Locate the cell with the specified text and output its [X, Y] center coordinate. 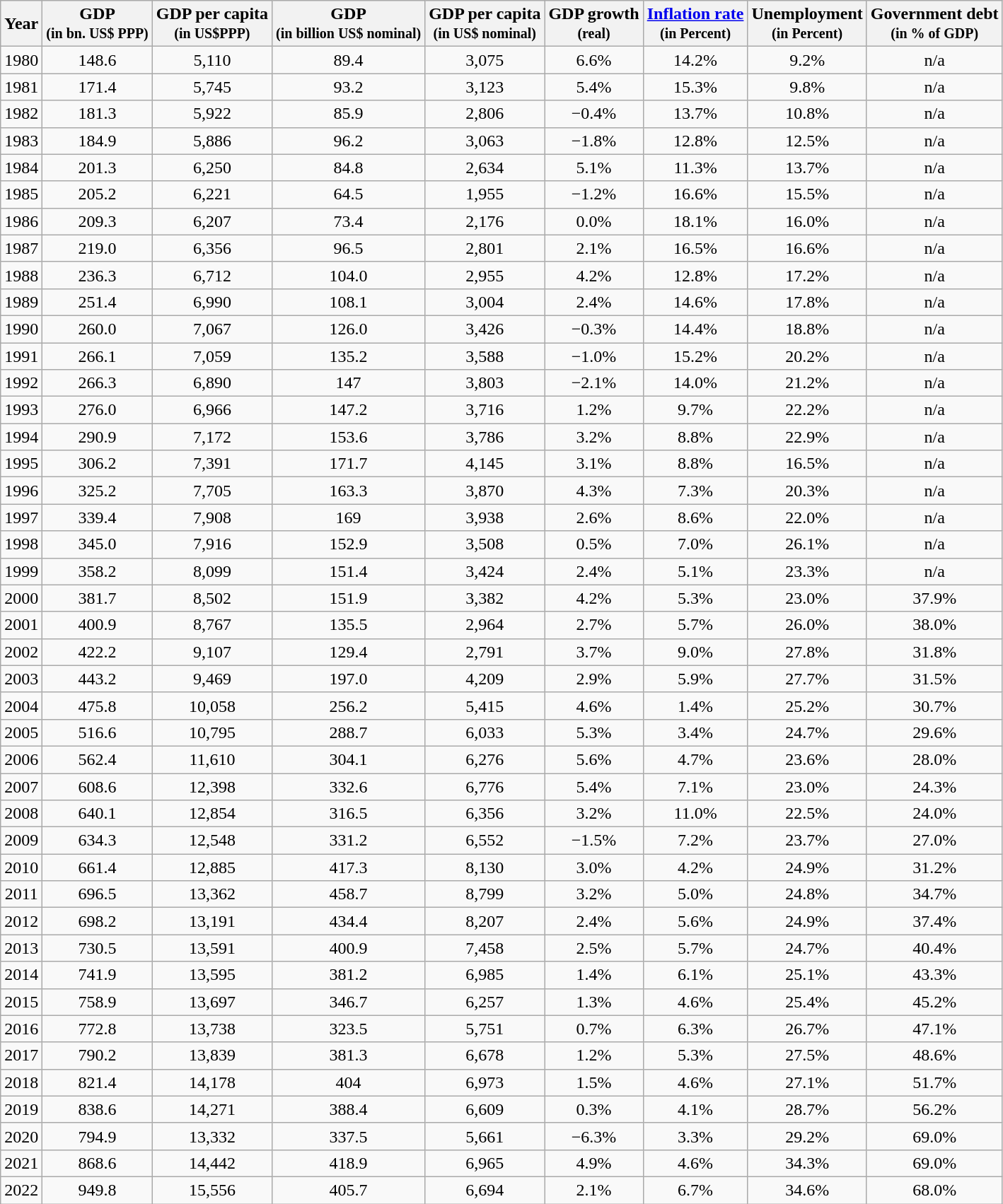
6,552 [485, 841]
12,854 [212, 814]
6.1% [695, 975]
2,964 [485, 625]
14,271 [212, 1109]
8,207 [485, 921]
15.2% [695, 356]
7,705 [212, 491]
16.0% [807, 221]
29.2% [807, 1136]
2019 [21, 1109]
3.3% [695, 1136]
13,362 [212, 894]
219.0 [98, 248]
−0.4% [594, 114]
6.3% [695, 1029]
17.2% [807, 275]
3.1% [594, 464]
3,424 [485, 571]
2020 [21, 1136]
5,415 [485, 706]
27.1% [807, 1082]
40.4% [934, 948]
Unemployment (in Percent) [807, 24]
730.5 [98, 948]
661.4 [98, 867]
6.7% [695, 1190]
1993 [21, 410]
18.1% [695, 221]
1989 [21, 302]
5.0% [695, 894]
2.5% [594, 948]
GDP growth(real) [594, 24]
205.2 [98, 194]
−1.2% [594, 194]
43.3% [934, 975]
24.8% [807, 894]
2015 [21, 1002]
209.3 [98, 221]
337.5 [349, 1136]
9.7% [695, 410]
13,595 [212, 975]
34.3% [807, 1163]
27.5% [807, 1056]
7,172 [212, 437]
47.1% [934, 1029]
2013 [21, 948]
GDP(in billion US$ nominal) [349, 24]
84.8 [349, 168]
1984 [21, 168]
5,110 [212, 60]
5.9% [695, 679]
GDP per capita(in US$ nominal) [485, 24]
331.2 [349, 841]
6,678 [485, 1056]
418.9 [349, 1163]
25.4% [807, 1002]
7,908 [212, 518]
2012 [21, 921]
3,938 [485, 518]
741.9 [98, 975]
7.2% [695, 841]
12,548 [212, 841]
13,697 [212, 1002]
3.0% [594, 867]
290.9 [98, 437]
96.2 [349, 141]
5,886 [212, 141]
1982 [21, 114]
0.0% [594, 221]
23.6% [807, 759]
2007 [21, 787]
3,382 [485, 598]
152.9 [349, 544]
2021 [21, 1163]
6,033 [485, 732]
2001 [21, 625]
197.0 [349, 679]
15,556 [212, 1190]
381.7 [98, 598]
3,508 [485, 544]
516.6 [98, 732]
2022 [21, 1190]
323.5 [349, 1029]
1991 [21, 356]
1996 [21, 491]
7,391 [212, 464]
1980 [21, 60]
1994 [21, 437]
1986 [21, 221]
37.9% [934, 598]
949.8 [98, 1190]
8.6% [695, 518]
6,694 [485, 1190]
29.6% [934, 732]
37.4% [934, 921]
1,955 [485, 194]
9,107 [212, 652]
7.1% [695, 787]
2,955 [485, 275]
0.5% [594, 544]
381.3 [349, 1056]
−0.3% [594, 329]
6,250 [212, 168]
10,058 [212, 706]
2,791 [485, 652]
758.9 [98, 1002]
7.3% [695, 491]
135.5 [349, 625]
266.3 [98, 383]
345.0 [98, 544]
1995 [21, 464]
2009 [21, 841]
4.9% [594, 1163]
304.1 [349, 759]
2014 [21, 975]
20.3% [807, 491]
13,332 [212, 1136]
9.8% [807, 87]
2,801 [485, 248]
148.6 [98, 60]
2004 [21, 706]
8,799 [485, 894]
−1.8% [594, 141]
31.5% [934, 679]
381.2 [349, 975]
1981 [21, 87]
−2.1% [594, 383]
405.7 [349, 1190]
73.4 [349, 221]
6,990 [212, 302]
1985 [21, 194]
6,257 [485, 1002]
9,469 [212, 679]
6,276 [485, 759]
31.8% [934, 652]
868.6 [98, 1163]
181.3 [98, 114]
0.3% [594, 1109]
358.2 [98, 571]
4.1% [695, 1109]
23.7% [807, 841]
171.4 [98, 87]
56.2% [934, 1109]
13,591 [212, 948]
260.0 [98, 329]
17.8% [807, 302]
1998 [21, 544]
266.1 [98, 356]
6,207 [212, 221]
9.2% [807, 60]
−1.5% [594, 841]
6,712 [212, 275]
2,176 [485, 221]
5,661 [485, 1136]
7.0% [695, 544]
48.6% [934, 1056]
236.3 [98, 275]
14,178 [212, 1082]
1.5% [594, 1082]
26.0% [807, 625]
3,588 [485, 356]
34.7% [934, 894]
201.3 [98, 168]
1988 [21, 275]
25.2% [807, 706]
4,209 [485, 679]
4.7% [695, 759]
18.8% [807, 329]
2,806 [485, 114]
790.2 [98, 1056]
5,922 [212, 114]
3,716 [485, 410]
3.7% [594, 652]
184.9 [98, 141]
10,795 [212, 732]
171.7 [349, 464]
821.4 [98, 1082]
2017 [21, 1056]
51.7% [934, 1082]
93.2 [349, 87]
14.6% [695, 302]
417.3 [349, 867]
23.3% [807, 571]
89.4 [349, 60]
6,890 [212, 383]
9.0% [695, 652]
1999 [21, 571]
12,398 [212, 787]
838.6 [98, 1109]
696.5 [98, 894]
404 [349, 1082]
772.8 [98, 1029]
20.2% [807, 356]
2002 [21, 652]
6,221 [212, 194]
85.9 [349, 114]
28.0% [934, 759]
2000 [21, 598]
Year [21, 24]
5,745 [212, 87]
2010 [21, 867]
316.5 [349, 814]
68.0% [934, 1190]
22.2% [807, 410]
15.5% [807, 194]
434.4 [349, 921]
6,973 [485, 1082]
64.5 [349, 194]
6,966 [212, 410]
256.2 [349, 706]
Inflation rate(in Percent) [695, 24]
27.0% [934, 841]
3,075 [485, 60]
45.2% [934, 1002]
1.3% [594, 1002]
104.0 [349, 275]
2016 [21, 1029]
27.8% [807, 652]
475.8 [98, 706]
339.4 [98, 518]
151.9 [349, 598]
2003 [21, 679]
27.7% [807, 679]
3.4% [695, 732]
13,191 [212, 921]
26.1% [807, 544]
2,634 [485, 168]
3,123 [485, 87]
1987 [21, 248]
126.0 [349, 329]
13,738 [212, 1029]
26.7% [807, 1029]
22.5% [807, 814]
2011 [21, 894]
14.0% [695, 383]
422.2 [98, 652]
1997 [21, 518]
7,916 [212, 544]
3,786 [485, 437]
251.4 [98, 302]
28.7% [807, 1109]
5,751 [485, 1029]
6,985 [485, 975]
163.3 [349, 491]
276.0 [98, 410]
153.6 [349, 437]
332.6 [349, 787]
25.1% [807, 975]
7,067 [212, 329]
15.3% [695, 87]
30.7% [934, 706]
6,776 [485, 787]
11,610 [212, 759]
0.7% [594, 1029]
24.0% [934, 814]
7,059 [212, 356]
562.4 [98, 759]
11.3% [695, 168]
288.7 [349, 732]
108.1 [349, 302]
13,839 [212, 1056]
2005 [21, 732]
Government debt(in % of GDP) [934, 24]
698.2 [98, 921]
325.2 [98, 491]
10.8% [807, 114]
8,502 [212, 598]
151.4 [349, 571]
−6.3% [594, 1136]
34.6% [807, 1190]
169 [349, 518]
96.5 [349, 248]
24.3% [934, 787]
147 [349, 383]
458.7 [349, 894]
22.9% [807, 437]
1992 [21, 383]
634.3 [98, 841]
6.6% [594, 60]
38.0% [934, 625]
8,767 [212, 625]
1983 [21, 141]
6,965 [485, 1163]
GDP per capita(in US$PPP) [212, 24]
2.9% [594, 679]
346.7 [349, 1002]
640.1 [98, 814]
12,885 [212, 867]
794.9 [98, 1136]
3,803 [485, 383]
−1.0% [594, 356]
3,004 [485, 302]
129.4 [349, 652]
135.2 [349, 356]
3,870 [485, 491]
306.2 [98, 464]
GDP(in bn. US$ PPP) [98, 24]
6,609 [485, 1109]
3,063 [485, 141]
443.2 [98, 679]
8,130 [485, 867]
2.6% [594, 518]
31.2% [934, 867]
608.6 [98, 787]
14,442 [212, 1163]
388.4 [349, 1109]
14.4% [695, 329]
3,426 [485, 329]
1990 [21, 329]
7,458 [485, 948]
21.2% [807, 383]
2006 [21, 759]
4.3% [594, 491]
2.7% [594, 625]
11.0% [695, 814]
14.2% [695, 60]
12.5% [807, 141]
2008 [21, 814]
8,099 [212, 571]
22.0% [807, 518]
147.2 [349, 410]
4,145 [485, 464]
2018 [21, 1082]
